For the text-containing cell, return its midpoint in [X, Y] coordinate format. 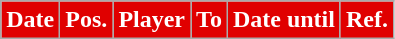
Pos. [86, 20]
Ref. [366, 20]
To [210, 20]
Player [152, 20]
Date until [284, 20]
Date [30, 20]
